Locate the cell with the specified text and output its [x, y] center coordinate. 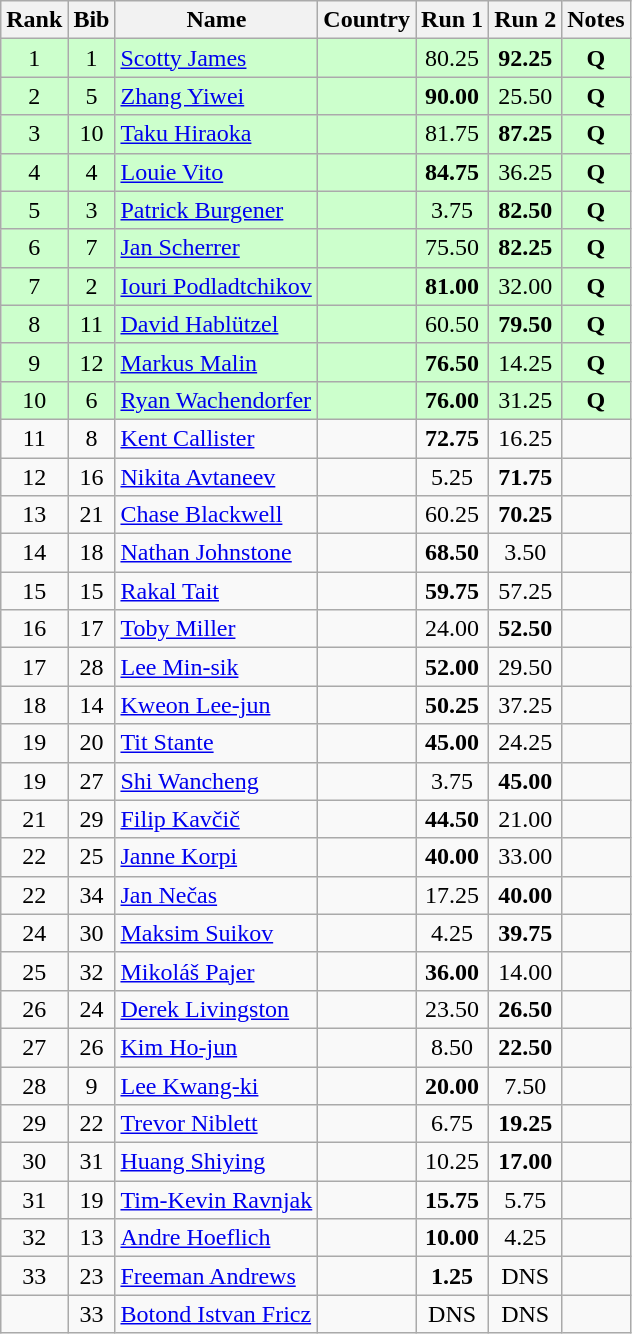
Markus Malin [216, 362]
Ryan Wachendorfer [216, 400]
5.25 [452, 477]
Andre Hoeflich [216, 1238]
Rakal Tait [216, 591]
Janne Korpi [216, 857]
1.25 [452, 1276]
Tit Stante [216, 743]
44.50 [452, 819]
75.50 [452, 248]
82.50 [526, 210]
23 [92, 1276]
80.25 [452, 58]
70.25 [526, 515]
33.00 [526, 857]
34 [92, 895]
Jan Nečas [216, 895]
60.25 [452, 515]
71.75 [526, 477]
92.25 [526, 58]
10.25 [452, 1162]
50.25 [452, 705]
Name [216, 20]
90.00 [452, 96]
Huang Shiying [216, 1162]
31.25 [526, 400]
29.50 [526, 667]
76.00 [452, 400]
3.50 [526, 553]
Kim Ho-jun [216, 1047]
14.25 [526, 362]
Maksim Suikov [216, 933]
Kent Callister [216, 438]
37.25 [526, 705]
68.50 [452, 553]
22.50 [526, 1047]
Bib [92, 20]
39.75 [526, 933]
20.00 [452, 1085]
Zhang Yiwei [216, 96]
David Hablützel [216, 324]
17.00 [526, 1162]
7.50 [526, 1085]
Shi Wancheng [216, 781]
Trevor Niblett [216, 1124]
36.00 [452, 971]
14.00 [526, 971]
Kweon Lee-jun [216, 705]
26.50 [526, 1009]
21.00 [526, 819]
24.25 [526, 743]
24.00 [452, 629]
79.50 [526, 324]
52.00 [452, 667]
Mikoláš Pajer [216, 971]
15.75 [452, 1200]
81.75 [452, 134]
Toby Miller [216, 629]
Louie Vito [216, 172]
Jan Scherrer [216, 248]
Lee Min-sik [216, 667]
Run 1 [452, 20]
6.75 [452, 1124]
Patrick Burgener [216, 210]
Taku Hiraoka [216, 134]
20 [92, 743]
19.25 [526, 1124]
17.25 [452, 895]
Nikita Avtaneev [216, 477]
23.50 [452, 1009]
Run 2 [526, 20]
Rank [34, 20]
82.25 [526, 248]
57.25 [526, 591]
59.75 [452, 591]
52.50 [526, 629]
Filip Kavčič [216, 819]
87.25 [526, 134]
76.50 [452, 362]
Botond Istvan Fricz [216, 1314]
Nathan Johnstone [216, 553]
25.50 [526, 96]
Country [367, 20]
Iouri Podladtchikov [216, 286]
81.00 [452, 286]
60.50 [452, 324]
5.75 [526, 1200]
Derek Livingston [216, 1009]
36.25 [526, 172]
8.50 [452, 1047]
16.25 [526, 438]
32.00 [526, 286]
10.00 [452, 1238]
Tim-Kevin Ravnjak [216, 1200]
Lee Kwang-ki [216, 1085]
84.75 [452, 172]
Chase Blackwell [216, 515]
Notes [596, 20]
Freeman Andrews [216, 1276]
72.75 [452, 438]
Scotty James [216, 58]
